Determine the (X, Y) coordinate at the center of the cell enclosing the given text.  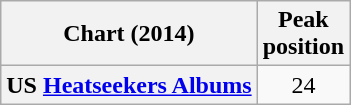
Peakposition (303, 34)
Chart (2014) (129, 34)
24 (303, 85)
US Heatseekers Albums (129, 85)
